Output the [x, y] coordinate of the center of the cell containing the given text.  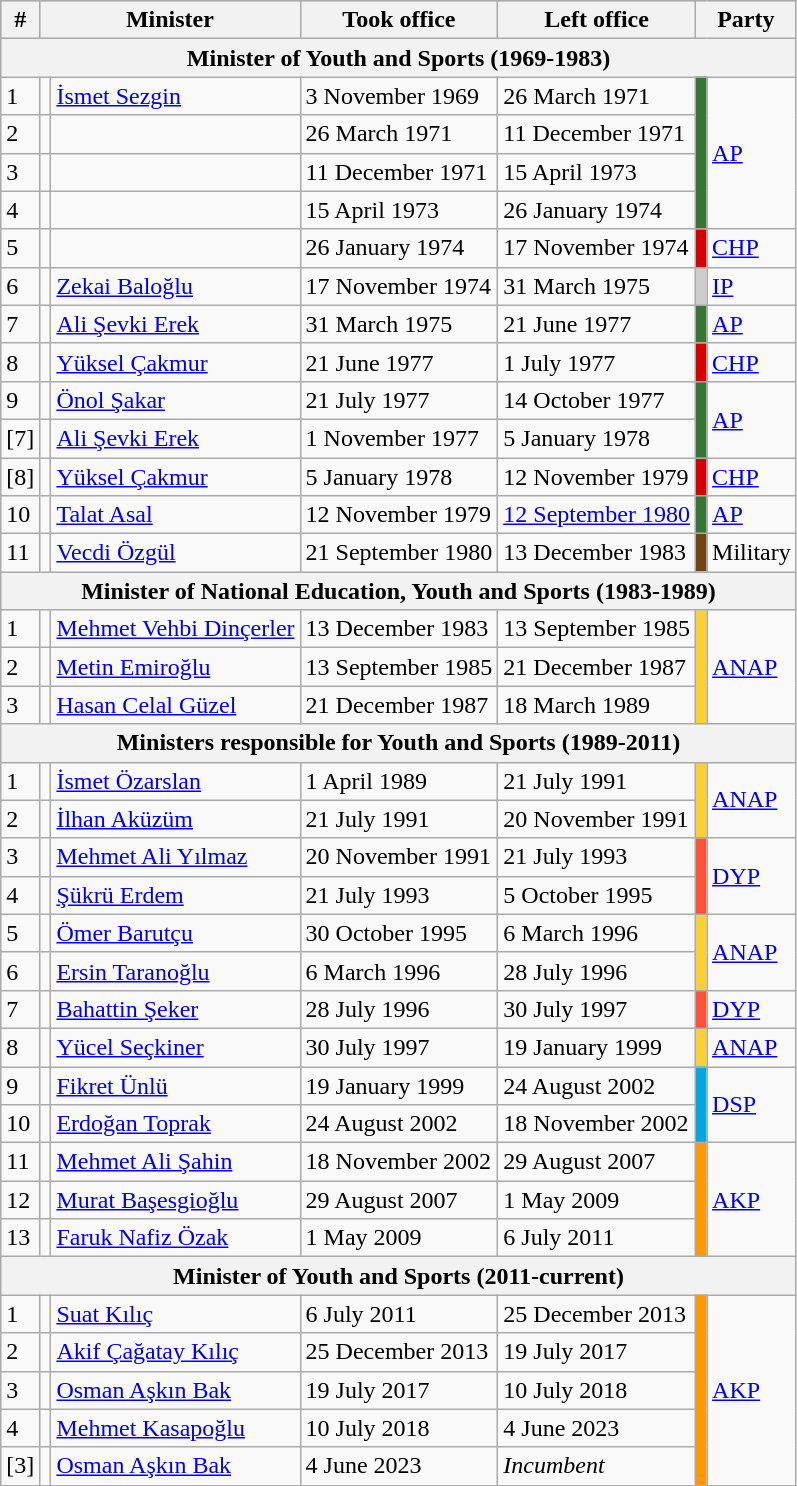
İsmet Özarslan [176, 781]
Bahattin Şeker [176, 1009]
Suat Kılıç [176, 1314]
Minister of Youth and Sports (1969-1983) [399, 58]
Talat Asal [176, 515]
3 November 1969 [399, 96]
Önol Şakar [176, 400]
5 October 1995 [597, 895]
Erdoğan Toprak [176, 1124]
21 September 1980 [399, 553]
Mehmet Vehbi Dinçerler [176, 629]
12 September 1980 [597, 515]
12 [20, 1200]
[3] [20, 1466]
1 November 1977 [399, 438]
Murat Başesgioğlu [176, 1200]
Ministers responsible for Youth and Sports (1989-2011) [399, 743]
Yücel Seçkiner [176, 1047]
[8] [20, 477]
Minister of National Education, Youth and Sports (1983-1989) [399, 591]
Zekai Baloğlu [176, 286]
İsmet Sezgin [176, 96]
Akif Çağatay Kılıç [176, 1352]
Metin Emiroğlu [176, 667]
Ersin Taranoğlu [176, 971]
Incumbent [597, 1466]
[7] [20, 438]
Vecdi Özgül [176, 553]
Mehmet Kasapoğlu [176, 1428]
21 July 1977 [399, 400]
Military [752, 553]
Party [746, 20]
Took office [399, 20]
Left office [597, 20]
30 October 1995 [399, 933]
Şükrü Erdem [176, 895]
Mehmet Ali Şahin [176, 1162]
DSP [752, 1104]
Minister [170, 20]
1 April 1989 [399, 781]
IP [752, 286]
Mehmet Ali Yılmaz [176, 857]
1 July 1977 [597, 362]
Minister of Youth and Sports (2011-current) [399, 1276]
Hasan Celal Güzel [176, 705]
13 [20, 1238]
14 October 1977 [597, 400]
# [20, 20]
Faruk Nafiz Özak [176, 1238]
Ömer Barutçu [176, 933]
Fikret Ünlü [176, 1085]
İlhan Aküzüm [176, 819]
18 March 1989 [597, 705]
